Scan for the cell matching the given text and deliver its (x, y) coordinate at center. 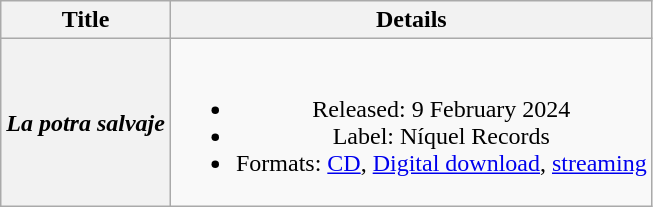
Released: 9 February 2024Label: Níquel RecordsFormats: CD, Digital download, streaming (411, 122)
Details (411, 20)
La potra salvaje (86, 122)
Title (86, 20)
